Detect which cell encompasses the target text, then output its (X, Y) center coordinate. 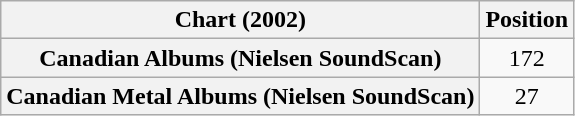
Position (527, 20)
27 (527, 96)
172 (527, 58)
Canadian Albums (Nielsen SoundScan) (240, 58)
Canadian Metal Albums (Nielsen SoundScan) (240, 96)
Chart (2002) (240, 20)
